Pinpoint the cell where the given text exists, returning its [X, Y] midpoint coordinate. 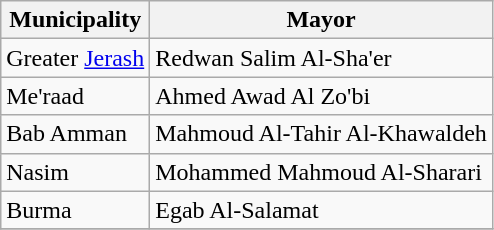
Bab Amman [76, 134]
Ahmed Awad Al Zo'bi [322, 96]
Redwan Salim Al-Sha'er [322, 58]
Mohammed Mahmoud Al-Sharari [322, 172]
Me'raad [76, 96]
Nasim [76, 172]
Mayor [322, 20]
Mahmoud Al-Tahir Al-Khawaldeh [322, 134]
Greater Jerash [76, 58]
Municipality [76, 20]
Egab Al-Salamat [322, 210]
Burma [76, 210]
